Provide the (X, Y) coordinate of the cell's center where the given text is located.  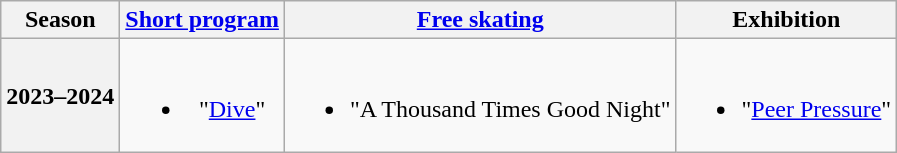
Free skating (480, 20)
Exhibition (786, 20)
Short program (202, 20)
"Peer Pressure" (786, 96)
"Dive" (202, 96)
"A Thousand Times Good Night" (480, 96)
Season (60, 20)
2023–2024 (60, 96)
